Return (X, Y) of the center of cell containing provided text 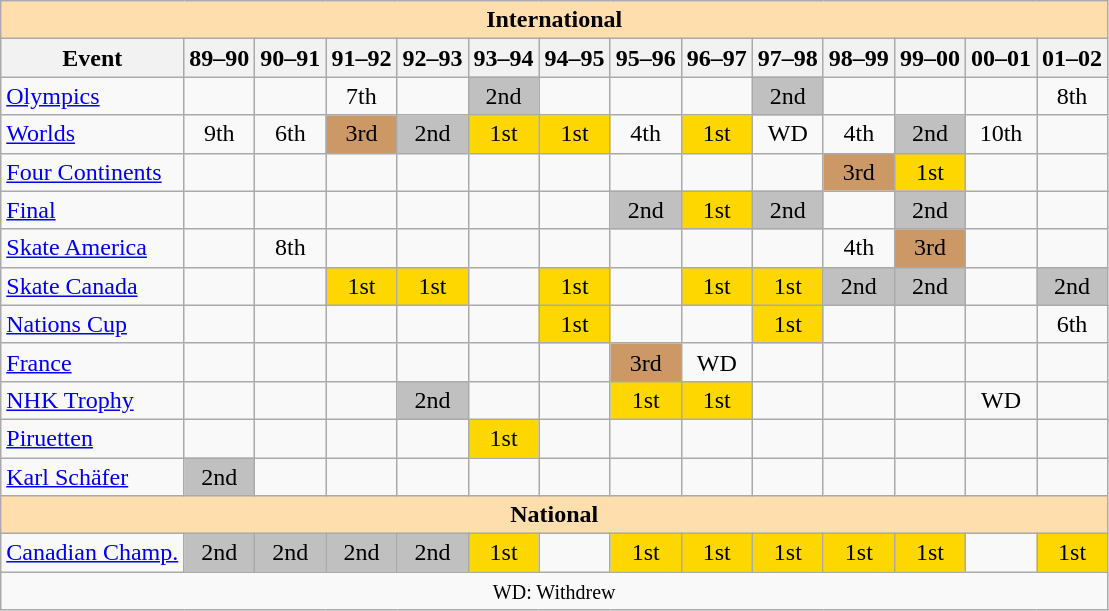
93–94 (504, 58)
Piruetten (92, 438)
Final (92, 210)
90–91 (290, 58)
International (554, 20)
Worlds (92, 134)
Skate America (92, 248)
Nations Cup (92, 324)
France (92, 362)
NHK Trophy (92, 400)
Canadian Champ. (92, 553)
Olympics (92, 96)
Four Continents (92, 172)
7th (362, 96)
97–98 (788, 58)
9th (220, 134)
10th (1000, 134)
91–92 (362, 58)
WD: Withdrew (554, 591)
89–90 (220, 58)
Event (92, 58)
Skate Canada (92, 286)
96–97 (716, 58)
94–95 (574, 58)
95–96 (646, 58)
01–02 (1072, 58)
99–00 (930, 58)
00–01 (1000, 58)
Karl Schäfer (92, 477)
National (554, 515)
92–93 (432, 58)
98–99 (858, 58)
